Return (x, y) of the center of cell containing provided text 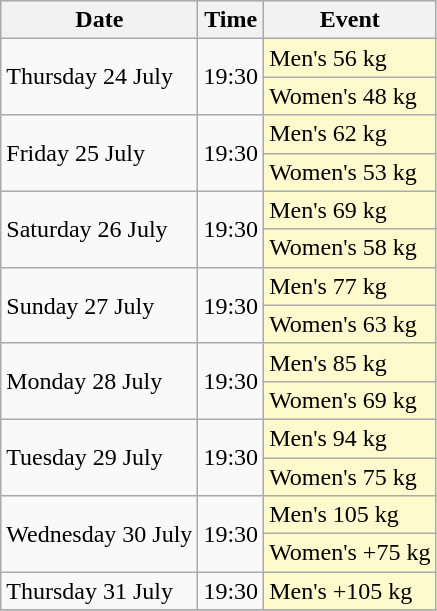
Women's 63 kg (350, 324)
Men's 56 kg (350, 58)
Women's 69 kg (350, 400)
Monday 28 July (100, 381)
Wednesday 30 July (100, 534)
Tuesday 29 July (100, 457)
Women's +75 kg (350, 553)
Men's 62 kg (350, 134)
Men's 94 kg (350, 438)
Thursday 24 July (100, 77)
Sunday 27 July (100, 305)
Men's 69 kg (350, 210)
Friday 25 July (100, 153)
Time (231, 20)
Men's 85 kg (350, 362)
Thursday 31 July (100, 591)
Event (350, 20)
Women's 53 kg (350, 172)
Men's 77 kg (350, 286)
Men's +105 kg (350, 591)
Date (100, 20)
Women's 58 kg (350, 248)
Saturday 26 July (100, 229)
Men's 105 kg (350, 515)
Women's 75 kg (350, 477)
Women's 48 kg (350, 96)
